Locate the cell with the specified text and output its [x, y] center coordinate. 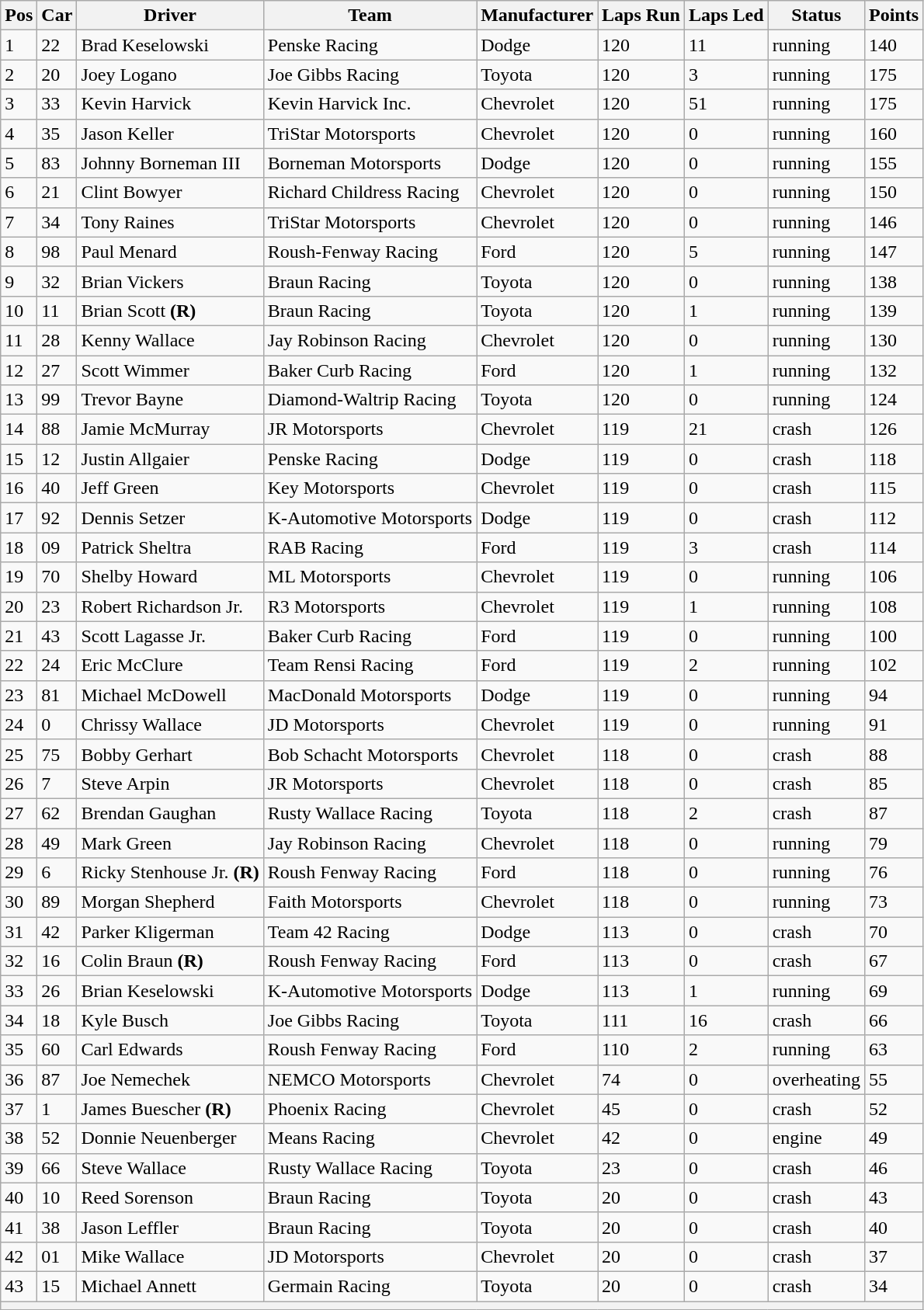
138 [893, 281]
160 [893, 134]
99 [57, 400]
112 [893, 518]
63 [893, 1050]
8 [19, 252]
01 [57, 1256]
Steve Arpin [170, 784]
Mike Wallace [170, 1256]
89 [57, 902]
NEMCO Motorsports [370, 1079]
25 [19, 754]
Mark Green [170, 843]
85 [893, 784]
Chrissy Wallace [170, 724]
Shelby Howard [170, 577]
James Buescher (R) [170, 1109]
Robert Richardson Jr. [170, 606]
RAB Racing [370, 547]
Borneman Motorsports [370, 163]
46 [893, 1168]
79 [893, 843]
106 [893, 577]
Laps Run [641, 16]
Driver [170, 16]
Parker Kligerman [170, 932]
124 [893, 400]
Brad Keselowski [170, 45]
Team [370, 16]
Brendan Gaughan [170, 813]
115 [893, 488]
111 [641, 1020]
9 [19, 281]
Points [893, 16]
130 [893, 340]
13 [19, 400]
Kyle Busch [170, 1020]
102 [893, 665]
Car [57, 16]
Kevin Harvick Inc. [370, 104]
Means Racing [370, 1138]
Bob Schacht Motorsports [370, 754]
Trevor Bayne [170, 400]
Jason Leffler [170, 1227]
Morgan Shepherd [170, 902]
Kevin Harvick [170, 104]
overheating [816, 1079]
R3 Motorsports [370, 606]
83 [57, 163]
Jamie McMurray [170, 429]
76 [893, 873]
Joey Logano [170, 75]
100 [893, 636]
62 [57, 813]
146 [893, 222]
14 [19, 429]
Tony Raines [170, 222]
Kenny Wallace [170, 340]
91 [893, 724]
Pos [19, 16]
110 [641, 1050]
150 [893, 193]
155 [893, 163]
Patrick Sheltra [170, 547]
Steve Wallace [170, 1168]
75 [57, 754]
39 [19, 1168]
Team Rensi Racing [370, 665]
51 [726, 104]
Johnny Borneman III [170, 163]
41 [19, 1227]
Phoenix Racing [370, 1109]
45 [641, 1109]
engine [816, 1138]
60 [57, 1050]
74 [641, 1079]
Justin Allgaier [170, 459]
Roush-Fenway Racing [370, 252]
Reed Sorenson [170, 1197]
Jeff Green [170, 488]
Manufacturer [537, 16]
114 [893, 547]
Faith Motorsports [370, 902]
126 [893, 429]
Brian Vickers [170, 281]
ML Motorsports [370, 577]
Scott Lagasse Jr. [170, 636]
31 [19, 932]
Michael McDowell [170, 695]
Eric McClure [170, 665]
73 [893, 902]
30 [19, 902]
Bobby Gerhart [170, 754]
19 [19, 577]
140 [893, 45]
67 [893, 961]
Colin Braun (R) [170, 961]
Dennis Setzer [170, 518]
Carl Edwards [170, 1050]
Diamond-Waltrip Racing [370, 400]
Scott Wimmer [170, 370]
Brian Scott (R) [170, 311]
29 [19, 873]
147 [893, 252]
Jason Keller [170, 134]
Status [816, 16]
Richard Childress Racing [370, 193]
Clint Bowyer [170, 193]
MacDonald Motorsports [370, 695]
Paul Menard [170, 252]
4 [19, 134]
Michael Annett [170, 1286]
Laps Led [726, 16]
108 [893, 606]
139 [893, 311]
55 [893, 1079]
94 [893, 695]
Team 42 Racing [370, 932]
92 [57, 518]
09 [57, 547]
81 [57, 695]
17 [19, 518]
Ricky Stenhouse Jr. (R) [170, 873]
98 [57, 252]
Brian Keselowski [170, 991]
132 [893, 370]
Donnie Neuenberger [170, 1138]
Key Motorsports [370, 488]
Germain Racing [370, 1286]
69 [893, 991]
Joe Nemechek [170, 1079]
36 [19, 1079]
